For the text-containing cell, return its midpoint in (X, Y) coordinate format. 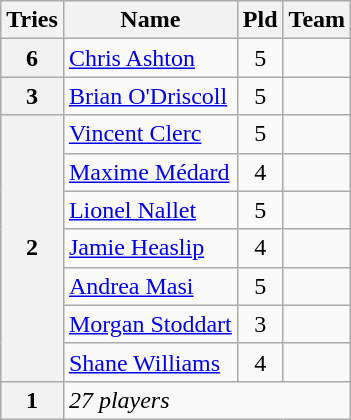
Vincent Clerc (150, 134)
Name (150, 20)
2 (32, 248)
6 (32, 58)
Team (317, 20)
Shane Williams (150, 362)
Tries (32, 20)
Pld (260, 20)
Jamie Heaslip (150, 248)
Morgan Stoddart (150, 324)
Lionel Nallet (150, 210)
27 players (206, 400)
Maxime Médard (150, 172)
Chris Ashton (150, 58)
1 (32, 400)
Brian O'Driscoll (150, 96)
Andrea Masi (150, 286)
